For the text-containing cell, return its midpoint in (x, y) coordinate format. 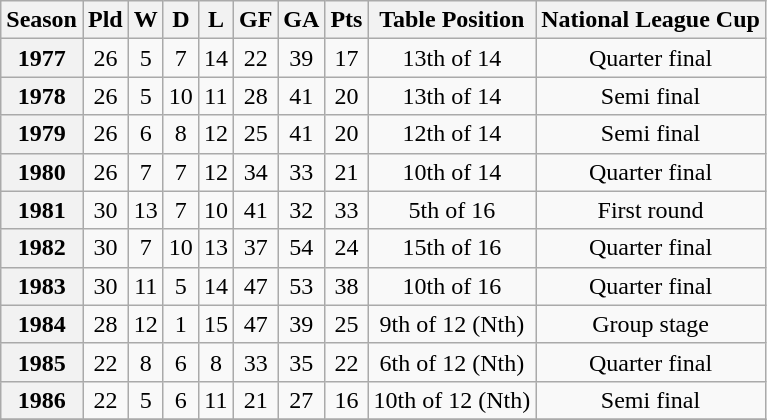
GF (255, 20)
1986 (42, 400)
10th of 16 (452, 286)
27 (302, 400)
24 (346, 248)
35 (302, 362)
L (216, 20)
38 (346, 286)
Season (42, 20)
Pts (346, 20)
5th of 16 (452, 210)
1983 (42, 286)
10th of 14 (452, 172)
1980 (42, 172)
9th of 12 (Nth) (452, 324)
1985 (42, 362)
12th of 14 (452, 134)
1977 (42, 58)
1984 (42, 324)
Table Position (452, 20)
1982 (42, 248)
34 (255, 172)
Group stage (651, 324)
D (180, 20)
1979 (42, 134)
1981 (42, 210)
54 (302, 248)
15th of 16 (452, 248)
17 (346, 58)
53 (302, 286)
1978 (42, 96)
W (146, 20)
National League Cup (651, 20)
15 (216, 324)
1 (180, 324)
32 (302, 210)
16 (346, 400)
First round (651, 210)
Pld (105, 20)
GA (302, 20)
6th of 12 (Nth) (452, 362)
10th of 12 (Nth) (452, 400)
37 (255, 248)
